Extract the [x, y] coordinate from the center of the cell holding the provided text.  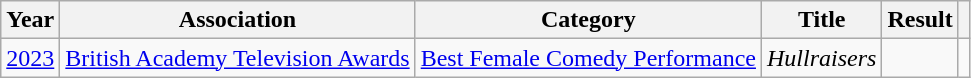
2023 [30, 58]
Association [238, 20]
British Academy Television Awards [238, 58]
Best Female Comedy Performance [588, 58]
Year [30, 20]
Result [920, 20]
Category [588, 20]
Title [821, 20]
Hullraisers [821, 58]
